Scan for the cell matching the given text and deliver its (x, y) coordinate at center. 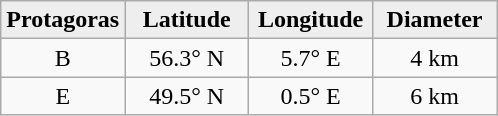
Diameter (435, 20)
5.7° E (311, 58)
49.5° N (187, 96)
E (63, 96)
6 km (435, 96)
4 km (435, 58)
Longitude (311, 20)
Latitude (187, 20)
B (63, 58)
0.5° E (311, 96)
56.3° N (187, 58)
Protagoras (63, 20)
